Capture the cell that displays the provided text and extract its [x, y] central coordinate. 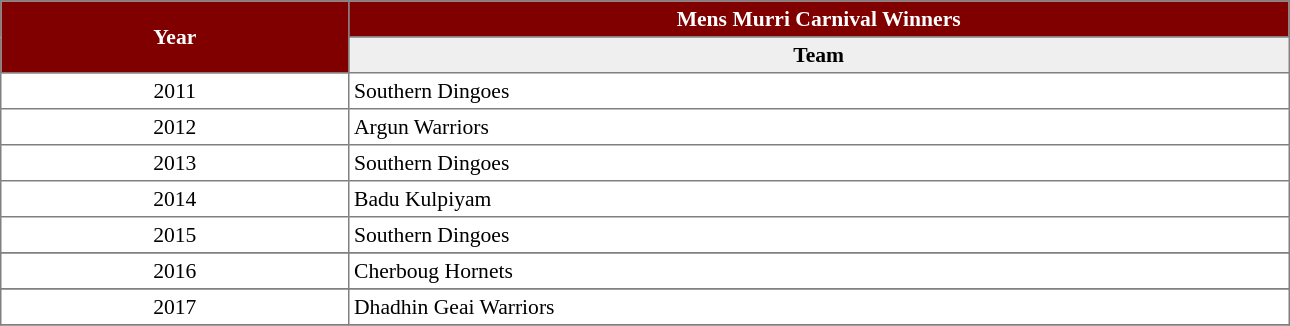
Team [819, 55]
Year [175, 37]
2017 [175, 307]
Dhadhin Geai Warriors [819, 307]
Cherboug Hornets [819, 271]
Badu Kulpiyam [819, 199]
Argun Warriors [819, 127]
2013 [175, 163]
2014 [175, 199]
2012 [175, 127]
Mens Murri Carnival Winners [819, 19]
2011 [175, 91]
2016 [175, 271]
2015 [175, 235]
